Capture the cell that displays the provided text and extract its (x, y) central coordinate. 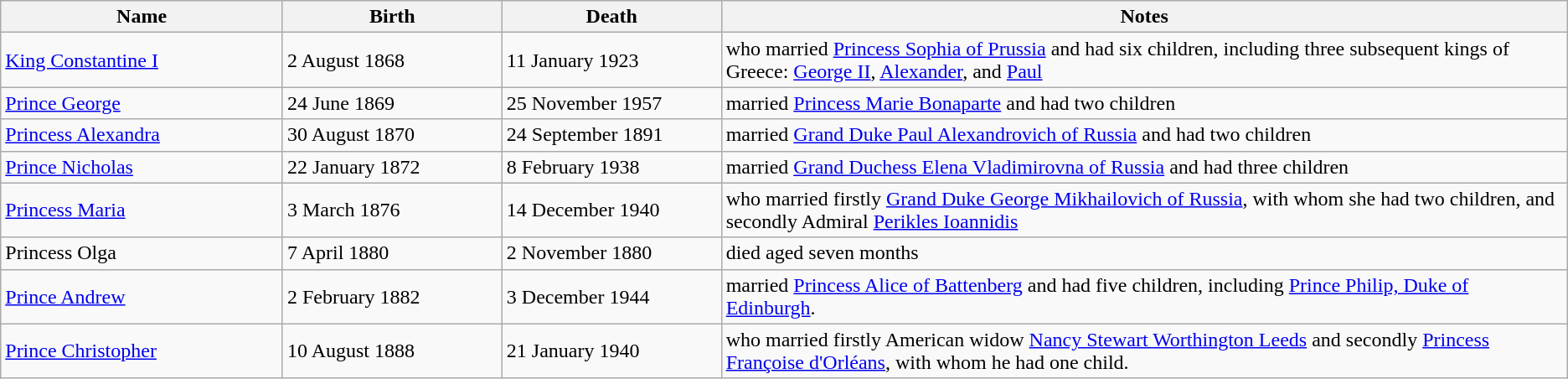
25 November 1957 (611, 103)
10 August 1888 (392, 350)
Prince Nicholas (142, 167)
Princess Maria (142, 210)
who married firstly Grand Duke George Mikhailovich of Russia, with whom she had two children, and secondly Admiral Perikles Ioannidis (1144, 210)
Prince Christopher (142, 350)
Birth (392, 17)
24 June 1869 (392, 103)
who married Princess Sophia of Prussia and had six children, including three subsequent kings of Greece: George II, Alexander, and Paul (1144, 60)
24 September 1891 (611, 135)
Notes (1144, 17)
who married firstly American widow Nancy Stewart Worthington Leeds and secondly Princess Françoise d'Orléans, with whom he had one child. (1144, 350)
2 February 1882 (392, 297)
Princess Olga (142, 253)
14 December 1940 (611, 210)
married Grand Duchess Elena Vladimirovna of Russia and had three children (1144, 167)
Princess Alexandra (142, 135)
3 December 1944 (611, 297)
married Princess Alice of Battenberg and had five children, including Prince Philip, Duke of Edinburgh. (1144, 297)
2 November 1880 (611, 253)
11 January 1923 (611, 60)
2 August 1868 (392, 60)
30 August 1870 (392, 135)
Name (142, 17)
21 January 1940 (611, 350)
Prince George (142, 103)
married Grand Duke Paul Alexandrovich of Russia and had two children (1144, 135)
died aged seven months (1144, 253)
8 February 1938 (611, 167)
3 March 1876 (392, 210)
22 January 1872 (392, 167)
7 April 1880 (392, 253)
Prince Andrew (142, 297)
Death (611, 17)
King Constantine I (142, 60)
married Princess Marie Bonaparte and had two children (1144, 103)
